Pinpoint the cell where the given text exists, returning its [x, y] midpoint coordinate. 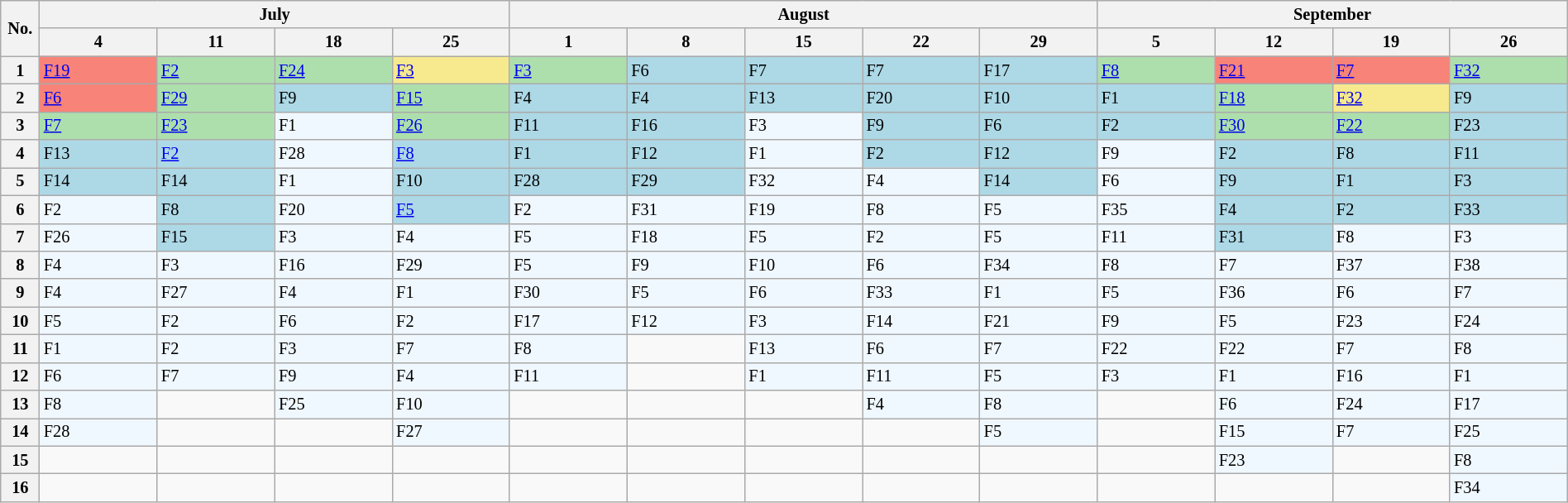
F38 [1508, 265]
July [275, 14]
3 [20, 126]
August [804, 14]
6 [20, 209]
2 [20, 98]
14 [20, 432]
29 [1039, 42]
F35 [1156, 209]
No. [20, 28]
18 [333, 42]
19 [1391, 42]
9 [20, 293]
F37 [1391, 265]
26 [1508, 42]
16 [20, 487]
7 [20, 237]
13 [20, 405]
September [1332, 14]
25 [451, 42]
22 [921, 42]
F36 [1274, 293]
10 [20, 321]
